Capture the cell that displays the provided text and extract its [x, y] central coordinate. 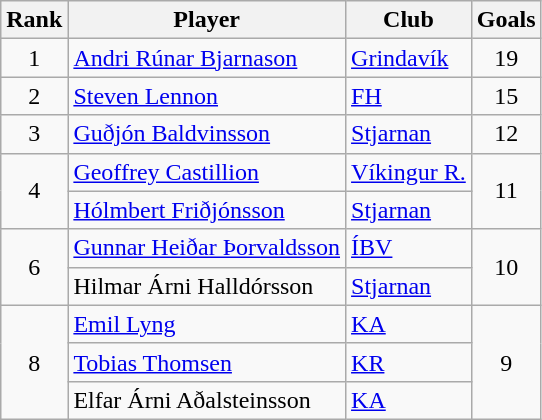
Player [207, 20]
Emil Lyng [207, 324]
Elfar Árni Aðalsteinsson [207, 400]
2 [34, 96]
Tobias Thomsen [207, 362]
Andri Rúnar Bjarnason [207, 58]
12 [506, 134]
Steven Lennon [207, 96]
Guðjón Baldvinsson [207, 134]
3 [34, 134]
FH [409, 96]
9 [506, 362]
Víkingur R. [409, 172]
Club [409, 20]
KR [409, 362]
11 [506, 191]
8 [34, 362]
Rank [34, 20]
ÍBV [409, 248]
Geoffrey Castillion [207, 172]
15 [506, 96]
1 [34, 58]
Grindavík [409, 58]
10 [506, 267]
Hilmar Árni Halldórsson [207, 286]
Hólmbert Friðjónsson [207, 210]
6 [34, 267]
Gunnar Heiðar Þorvaldsson [207, 248]
19 [506, 58]
Goals [506, 20]
4 [34, 191]
